Determine the [x, y] coordinate at the center of the cell enclosing the given text.  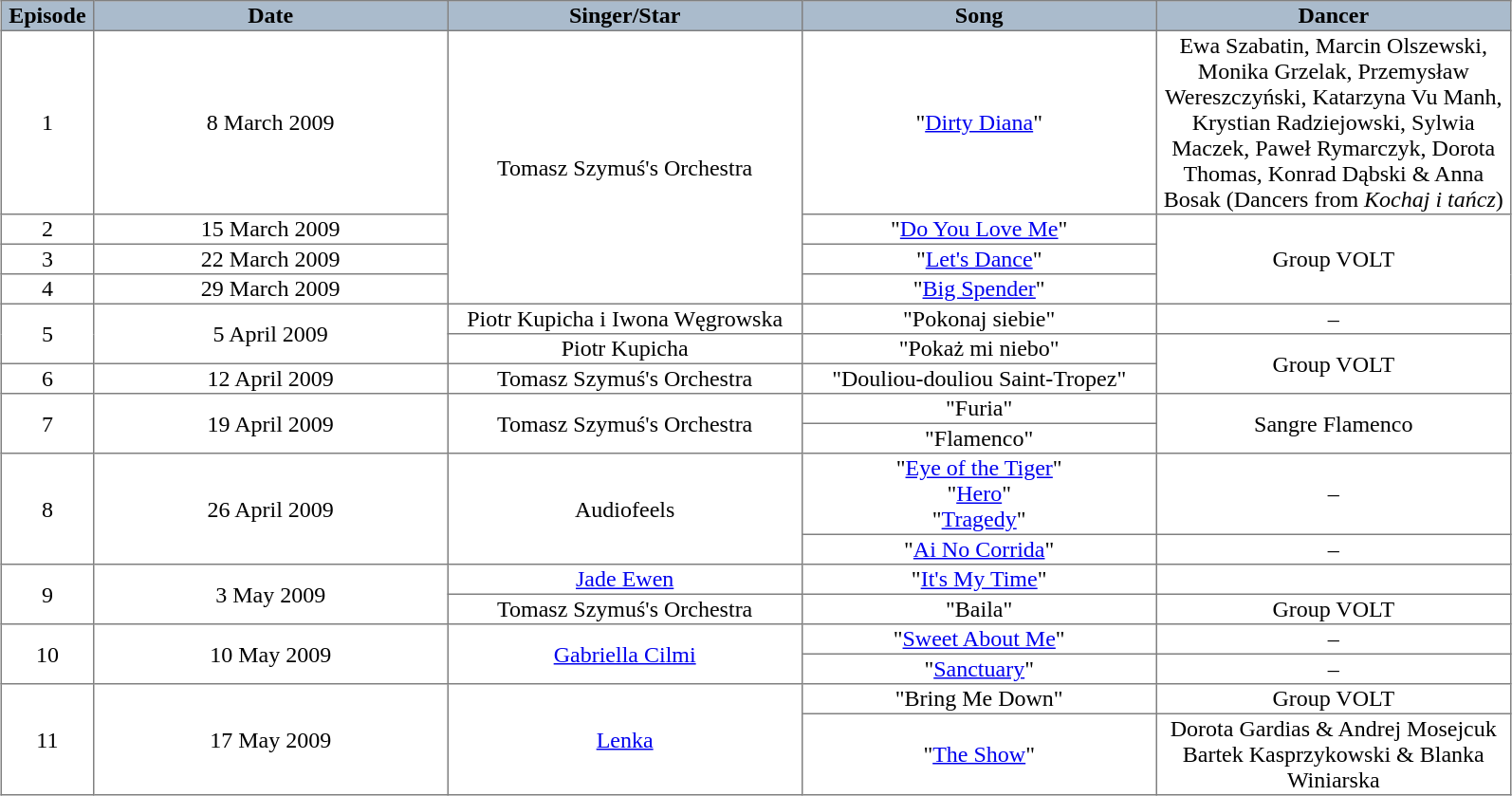
Dancer [1334, 16]
Piotr Kupicha [625, 349]
9 [47, 594]
Piotr Kupicha i Iwona Węgrowska [625, 319]
"Pokaż mi niebo" [979, 349]
"Big Spender" [979, 289]
3 [47, 259]
8 [47, 509]
10 May 2009 [270, 655]
3 May 2009 [270, 594]
Gabriella Cilmi [625, 655]
11 [47, 740]
"Douliou-douliou Saint-Tropez" [979, 379]
"Furia" [979, 409]
"Baila" [979, 609]
5 [47, 334]
Date [270, 16]
Lenka [625, 740]
29 March 2009 [270, 289]
"Ai No Corrida" [979, 549]
6 [47, 379]
8 March 2009 [270, 122]
"The Show" [979, 754]
Dorota Gardias & Andrej Mosejcuk Bartek Kasprzykowski & Blanka Winiarska [1334, 754]
1 [47, 122]
17 May 2009 [270, 740]
"Pokonaj siebie" [979, 319]
10 [47, 655]
"It's My Time" [979, 580]
19 April 2009 [270, 423]
Jade Ewen [625, 580]
"Bring Me Down" [979, 699]
Singer/Star [625, 16]
2 [47, 230]
"Do You Love Me" [979, 230]
Sangre Flamenco [1334, 423]
"Eye of the Tiger""Hero""Tragedy" [979, 494]
5 April 2009 [270, 334]
7 [47, 423]
15 March 2009 [270, 230]
"Sanctuary" [979, 669]
"Let's Dance" [979, 259]
22 March 2009 [270, 259]
Audiofeels [625, 509]
Episode [47, 16]
"Dirty Diana" [979, 122]
26 April 2009 [270, 509]
12 April 2009 [270, 379]
4 [47, 289]
Song [979, 16]
"Sweet About Me" [979, 639]
"Flamenco" [979, 438]
